Determine the [x, y] coordinate at the center of the cell enclosing the given text.  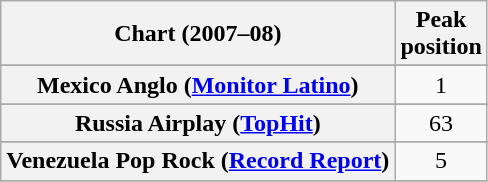
5 [441, 161]
Peakposition [441, 34]
63 [441, 123]
Chart (2007–08) [198, 34]
1 [441, 85]
Mexico Anglo (Monitor Latino) [198, 85]
Venezuela Pop Rock (Record Report) [198, 161]
Russia Airplay (TopHit) [198, 123]
